Search for the cell housing the specified text and yield its (X, Y) center coordinate. 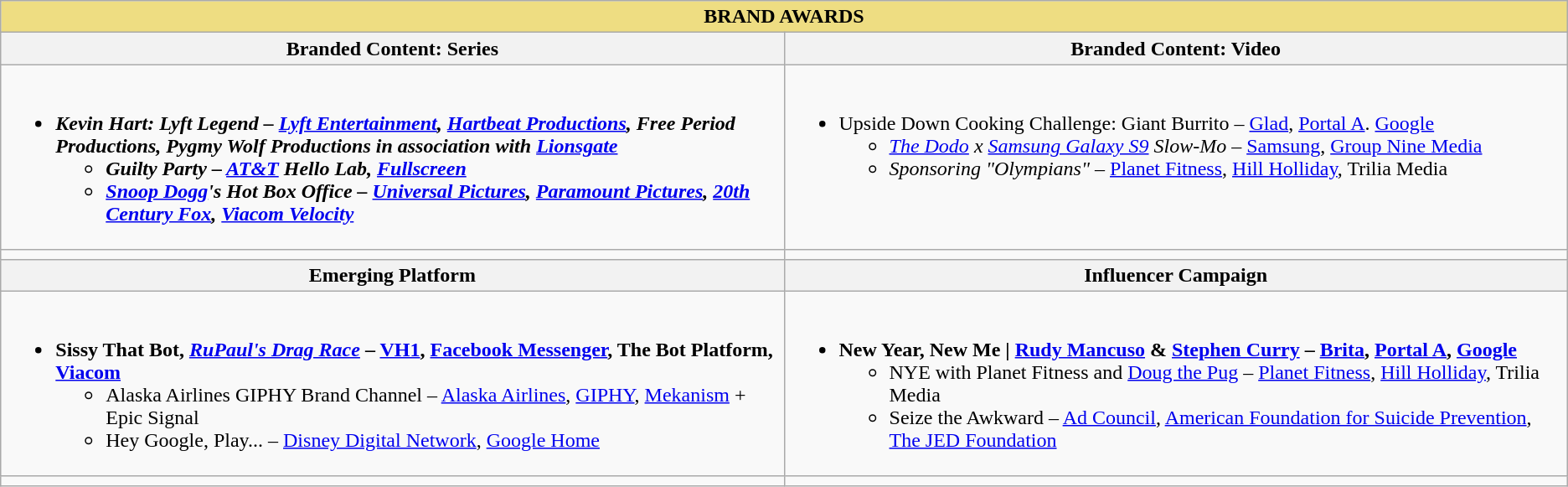
Branded Content: Series (392, 49)
Branded Content: Video (1176, 49)
BRAND AWARDS (784, 17)
Emerging Platform (392, 275)
Influencer Campaign (1176, 275)
